Find where the given text appears and provide that cell's center as [X, Y] coordinate. 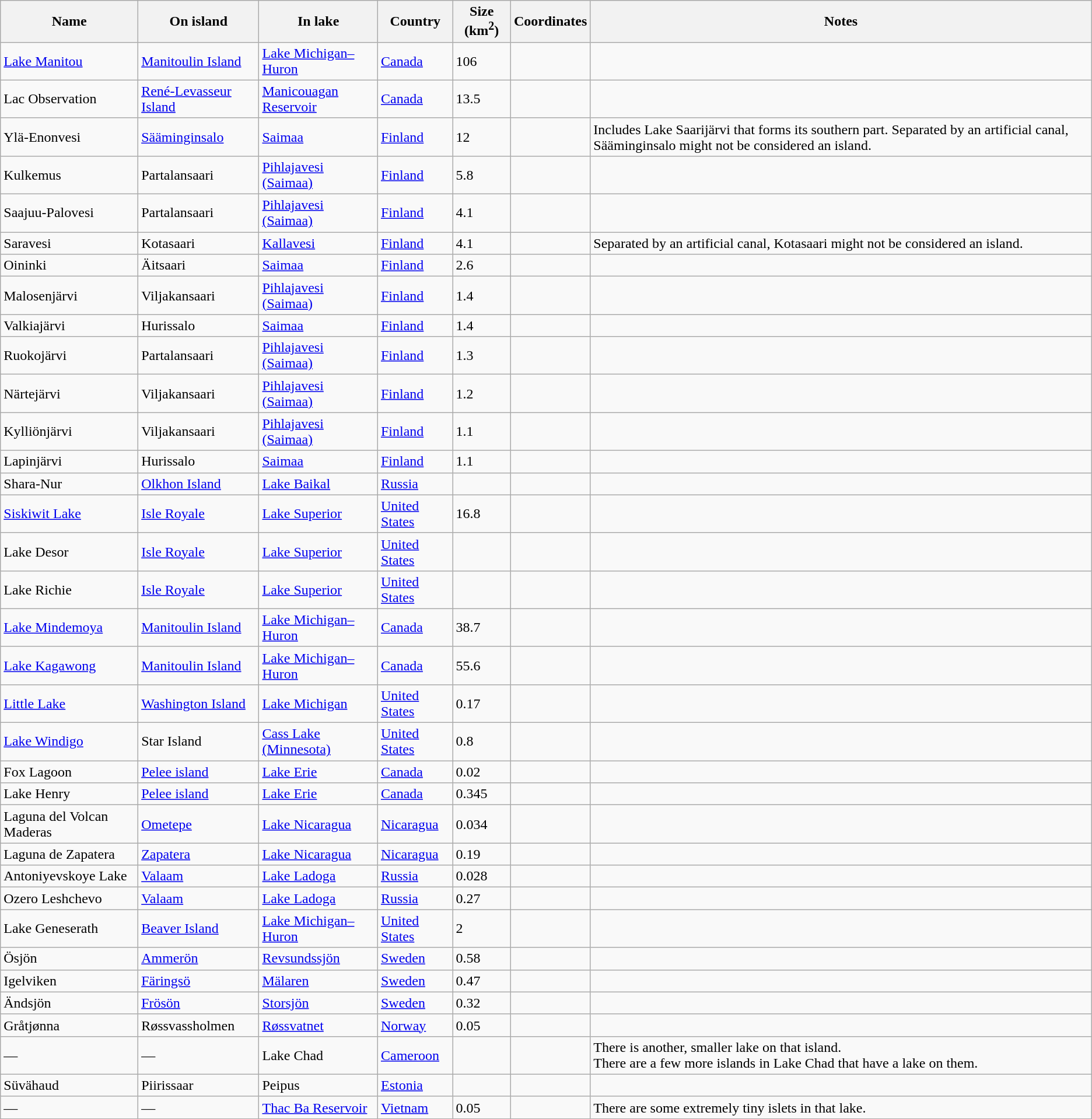
0.8 [482, 742]
0.17 [482, 704]
Thac Ba Reservoir [318, 1107]
0.028 [482, 876]
Size (km2) [482, 22]
Star Island [198, 742]
Ändsjön [69, 1003]
Laguna de Zapatera [69, 854]
Gråtjønna [69, 1025]
0.27 [482, 898]
Little Lake [69, 704]
Peipus [318, 1085]
0.345 [482, 794]
Lake Henry [69, 794]
Olkhon Island [198, 484]
0.02 [482, 772]
Zapatera [198, 854]
Ometepe [198, 824]
Shara-Nur [69, 484]
Siskiwit Lake [69, 513]
Oininki [69, 265]
Manicouagan Reservoir [318, 99]
Frösön [198, 1003]
Piirissaar [198, 1085]
Malosenjärvi [69, 295]
Estonia [415, 1085]
There are some extremely tiny islets in that lake. [841, 1107]
12 [482, 137]
Süvähaud [69, 1085]
Washington Island [198, 704]
Lake Richie [69, 589]
0.19 [482, 854]
Kulkemus [69, 175]
Ruokojärvi [69, 356]
Kotasaari [198, 243]
Laguna del Volcan Maderas [69, 824]
Lake Kagawong [69, 665]
Lake Desor [69, 552]
Närtejärvi [69, 393]
Lac Observation [69, 99]
Antoniyevskoye Lake [69, 876]
38.7 [482, 628]
0.034 [482, 824]
Vietnam [415, 1107]
Äitsaari [198, 265]
Igelviken [69, 981]
Norway [415, 1025]
Cameroon [415, 1055]
Country [415, 22]
Separated by an artificial canal, Kotasaari might not be considered an island. [841, 243]
Beaver Island [198, 929]
Coordinates [550, 22]
2.6 [482, 265]
Kylliönjärvi [69, 432]
Cass Lake (Minnesota) [318, 742]
Storsjön [318, 1003]
0.47 [482, 981]
Lake Baikal [318, 484]
Sääminginsalo [198, 137]
Saajuu-Palovesi [69, 214]
Lake Chad [318, 1055]
René-Levasseur Island [198, 99]
2 [482, 929]
Mälaren [318, 981]
Lake Michigan [318, 704]
16.8 [482, 513]
0.32 [482, 1003]
Revsundssjön [318, 959]
Røssvassholmen [198, 1025]
Name [69, 22]
1.2 [482, 393]
Ylä-Enonvesi [69, 137]
106 [482, 61]
Lake Mindemoya [69, 628]
Notes [841, 22]
On island [198, 22]
Ammerön [198, 959]
5.8 [482, 175]
Lake Geneserath [69, 929]
Røssvatnet [318, 1025]
Färingsö [198, 981]
13.5 [482, 99]
55.6 [482, 665]
Lake Manitou [69, 61]
Lake Windigo [69, 742]
Fox Lagoon [69, 772]
In lake [318, 22]
0.58 [482, 959]
Includes Lake Saarijärvi that forms its southern part. Separated by an artificial canal, Sääminginsalo might not be considered an island. [841, 137]
Kallavesi [318, 243]
Saravesi [69, 243]
There is another, smaller lake on that island.There are a few more islands in Lake Chad that have a lake on them. [841, 1055]
Ösjön [69, 959]
Lapinjärvi [69, 461]
1.3 [482, 356]
Valkiajärvi [69, 326]
Ozero Leshchevo [69, 898]
